Pinpoint the cell where the given text exists, returning its (X, Y) midpoint coordinate. 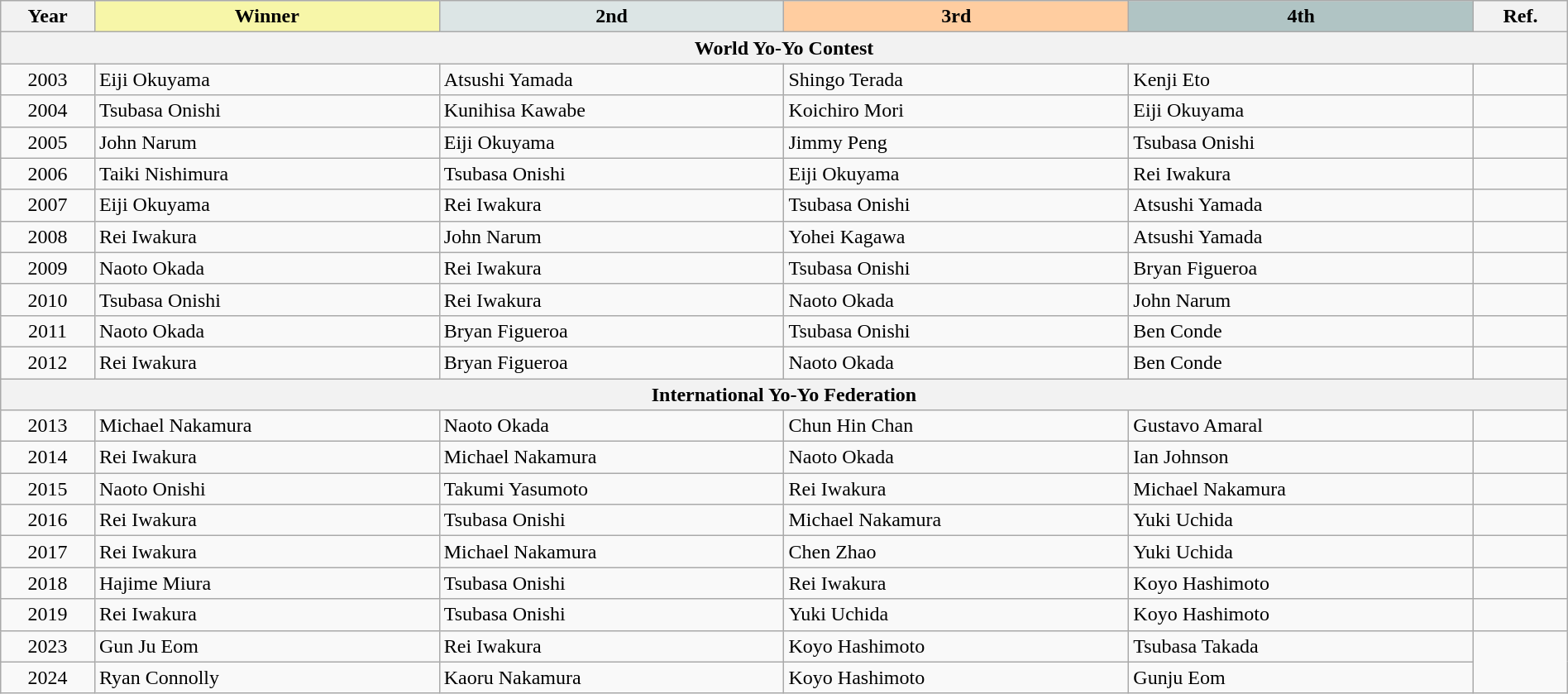
2008 (48, 237)
Kaoru Nakamura (612, 677)
Yohei Kagawa (956, 237)
2003 (48, 79)
2004 (48, 111)
Chun Hin Chan (956, 426)
2017 (48, 552)
Chen Zhao (956, 552)
Gustavo Amaral (1302, 426)
2005 (48, 142)
Taiki Nishimura (266, 174)
Shingo Terada (956, 79)
International Yo-Yo Federation (784, 395)
Naoto Onishi (266, 489)
Gun Ju Eom (266, 646)
3rd (956, 17)
Koichiro Mori (956, 111)
2009 (48, 268)
2024 (48, 677)
2006 (48, 174)
2019 (48, 615)
2018 (48, 583)
Jimmy Peng (956, 142)
Hajime Miura (266, 583)
2013 (48, 426)
2nd (612, 17)
2014 (48, 457)
Ian Johnson (1302, 457)
4th (1302, 17)
World Yo-Yo Contest (784, 48)
2023 (48, 646)
Kenji Eto (1302, 79)
Winner (266, 17)
2010 (48, 299)
Tsubasa Takada (1302, 646)
Ryan Connolly (266, 677)
2016 (48, 520)
Ref. (1521, 17)
2015 (48, 489)
2007 (48, 205)
Year (48, 17)
Takumi Yasumoto (612, 489)
Kunihisa Kawabe (612, 111)
Gunju Eom (1302, 677)
2012 (48, 362)
2011 (48, 331)
